Detect which cell encompasses the target text, then output its [X, Y] center coordinate. 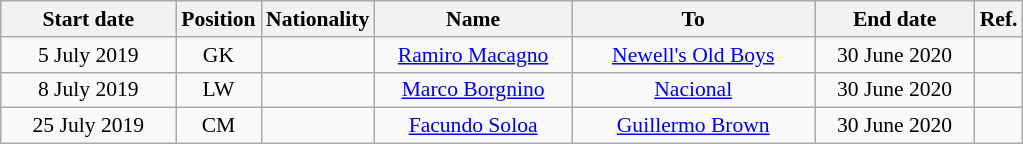
25 July 2019 [88, 126]
GK [218, 55]
Ramiro Macagno [473, 55]
Nationality [318, 19]
Nacional [694, 90]
8 July 2019 [88, 90]
Ref. [999, 19]
Start date [88, 19]
Name [473, 19]
CM [218, 126]
End date [895, 19]
Marco Borgnino [473, 90]
Facundo Soloa [473, 126]
Guillermo Brown [694, 126]
5 July 2019 [88, 55]
Position [218, 19]
LW [218, 90]
To [694, 19]
Newell's Old Boys [694, 55]
